Scan for the cell matching the given text and deliver its [x, y] coordinate at center. 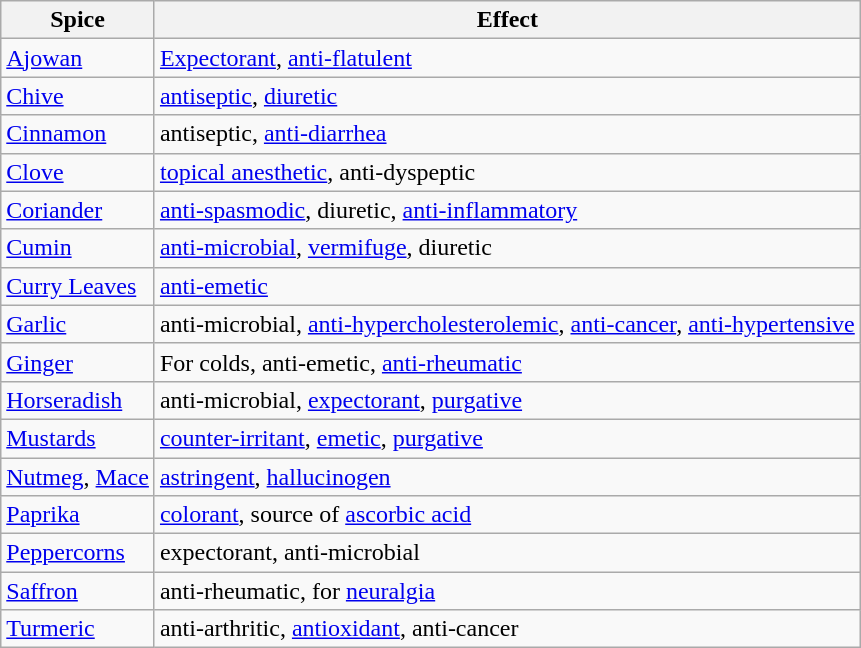
anti-spasmodic, diuretic, anti-inflammatory [507, 210]
For colds, anti-emetic, anti-rheumatic [507, 362]
Curry Leaves [78, 286]
anti-arthritic, antioxidant, anti-cancer [507, 629]
anti-microbial, vermifuge, diuretic [507, 248]
Saffron [78, 591]
Expectorant, anti-flatulent [507, 58]
Ginger [78, 362]
Effect [507, 20]
Coriander [78, 210]
anti-emetic [507, 286]
Ajowan [78, 58]
Spice [78, 20]
topical anesthetic, anti-dyspeptic [507, 172]
Turmeric [78, 629]
antiseptic, diuretic [507, 96]
Cinnamon [78, 134]
antiseptic, anti-diarrhea [507, 134]
colorant, source of ascorbic acid [507, 515]
Nutmeg, Mace [78, 477]
Cumin [78, 248]
Horseradish [78, 400]
Paprika [78, 515]
anti-rheumatic, for neuralgia [507, 591]
expectorant, anti-microbial [507, 553]
anti-microbial, anti-hypercholesterolemic, anti-cancer, anti-hypertensive [507, 324]
Peppercorns [78, 553]
anti-microbial, expectorant, purgative [507, 400]
Garlic [78, 324]
counter-irritant, emetic, purgative [507, 438]
astringent, hallucinogen [507, 477]
Clove [78, 172]
Chive [78, 96]
Mustards [78, 438]
